Extract the (X, Y) coordinate from the center of the cell holding the provided text.  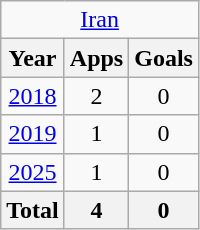
Total (33, 210)
Year (33, 58)
2018 (33, 96)
2 (96, 96)
Apps (96, 58)
Goals (164, 58)
2025 (33, 172)
2019 (33, 134)
4 (96, 210)
Iran (100, 20)
